For the text-containing cell, return its midpoint in (x, y) coordinate format. 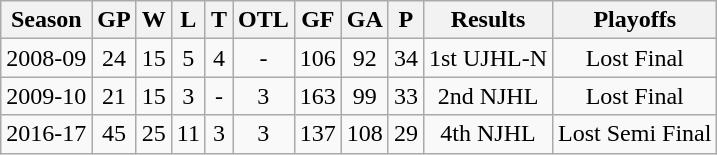
33 (406, 96)
2009-10 (46, 96)
2nd NJHL (488, 96)
W (154, 20)
29 (406, 134)
24 (114, 58)
Season (46, 20)
92 (364, 58)
11 (188, 134)
4 (218, 58)
137 (318, 134)
P (406, 20)
4th NJHL (488, 134)
5 (188, 58)
GA (364, 20)
Lost Semi Final (635, 134)
Results (488, 20)
25 (154, 134)
Playoffs (635, 20)
T (218, 20)
2016-17 (46, 134)
L (188, 20)
OTL (263, 20)
99 (364, 96)
21 (114, 96)
45 (114, 134)
GF (318, 20)
1st UJHL-N (488, 58)
163 (318, 96)
108 (364, 134)
GP (114, 20)
106 (318, 58)
2008-09 (46, 58)
34 (406, 58)
